Identify which cell holds the provided text, then report its [X, Y] central coordinate. 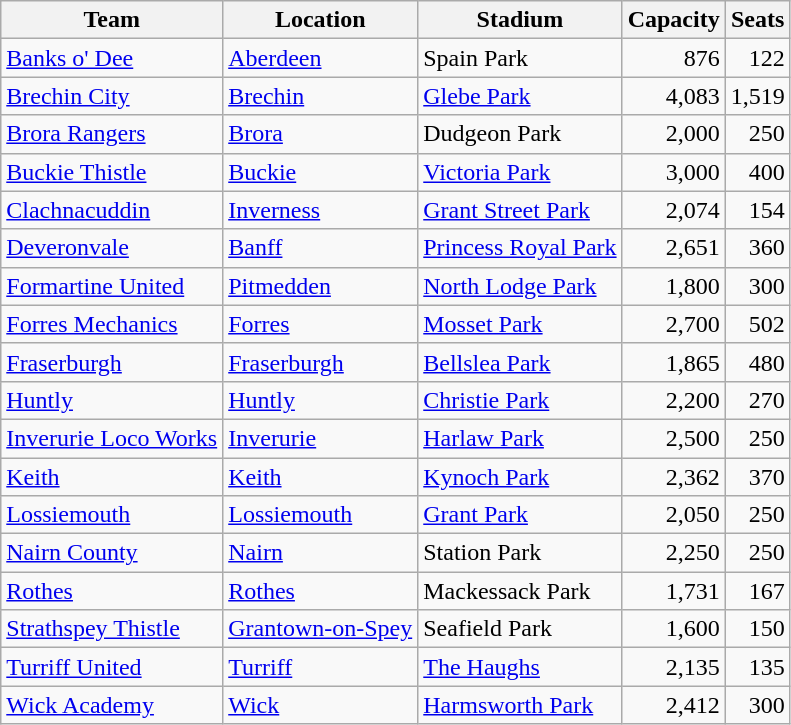
Spain Park [520, 58]
Turriff [320, 667]
2,000 [674, 134]
122 [758, 58]
Buckie Thistle [112, 172]
Grantown-on-Spey [320, 629]
Inverurie [320, 438]
Nairn [320, 553]
2,250 [674, 553]
2,362 [674, 477]
Forres Mechanics [112, 324]
2,074 [674, 210]
Capacity [674, 20]
167 [758, 591]
135 [758, 667]
270 [758, 400]
Aberdeen [320, 58]
2,500 [674, 438]
Mosset Park [520, 324]
Victoria Park [520, 172]
Stadium [520, 20]
Location [320, 20]
Wick [320, 705]
Brora [320, 134]
Bellslea Park [520, 362]
4,083 [674, 96]
Strathspey Thistle [112, 629]
150 [758, 629]
Deveronvale [112, 248]
2,200 [674, 400]
Formartine United [112, 286]
2,135 [674, 667]
Harlaw Park [520, 438]
Grant Street Park [520, 210]
Inverurie Loco Works [112, 438]
1,865 [674, 362]
Glebe Park [520, 96]
Banks o' Dee [112, 58]
370 [758, 477]
3,000 [674, 172]
Inverness [320, 210]
Brechin [320, 96]
Mackessack Park [520, 591]
2,651 [674, 248]
1,519 [758, 96]
North Lodge Park [520, 286]
Seats [758, 20]
Dudgeon Park [520, 134]
Team [112, 20]
Brora Rangers [112, 134]
400 [758, 172]
Wick Academy [112, 705]
1,731 [674, 591]
1,600 [674, 629]
2,050 [674, 515]
Harmsworth Park [520, 705]
Grant Park [520, 515]
Christie Park [520, 400]
2,700 [674, 324]
876 [674, 58]
Kynoch Park [520, 477]
Pitmedden [320, 286]
2,412 [674, 705]
154 [758, 210]
Station Park [520, 553]
502 [758, 324]
1,800 [674, 286]
The Haughs [520, 667]
Turriff United [112, 667]
Banff [320, 248]
480 [758, 362]
Clachnacuddin [112, 210]
Nairn County [112, 553]
Forres [320, 324]
Brechin City [112, 96]
360 [758, 248]
Seafield Park [520, 629]
Princess Royal Park [520, 248]
Buckie [320, 172]
